Search for the cell housing the specified text and yield its (x, y) center coordinate. 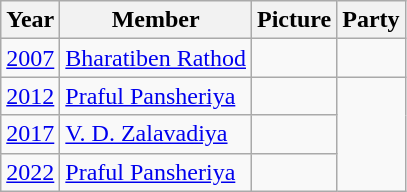
Member (156, 20)
V. D. Zalavadiya (156, 134)
2017 (30, 134)
2012 (30, 96)
2007 (30, 58)
Picture (294, 20)
Party (371, 20)
Year (30, 20)
Bharatiben Rathod (156, 58)
2022 (30, 172)
